Locate the cell with the specified text and output its [x, y] center coordinate. 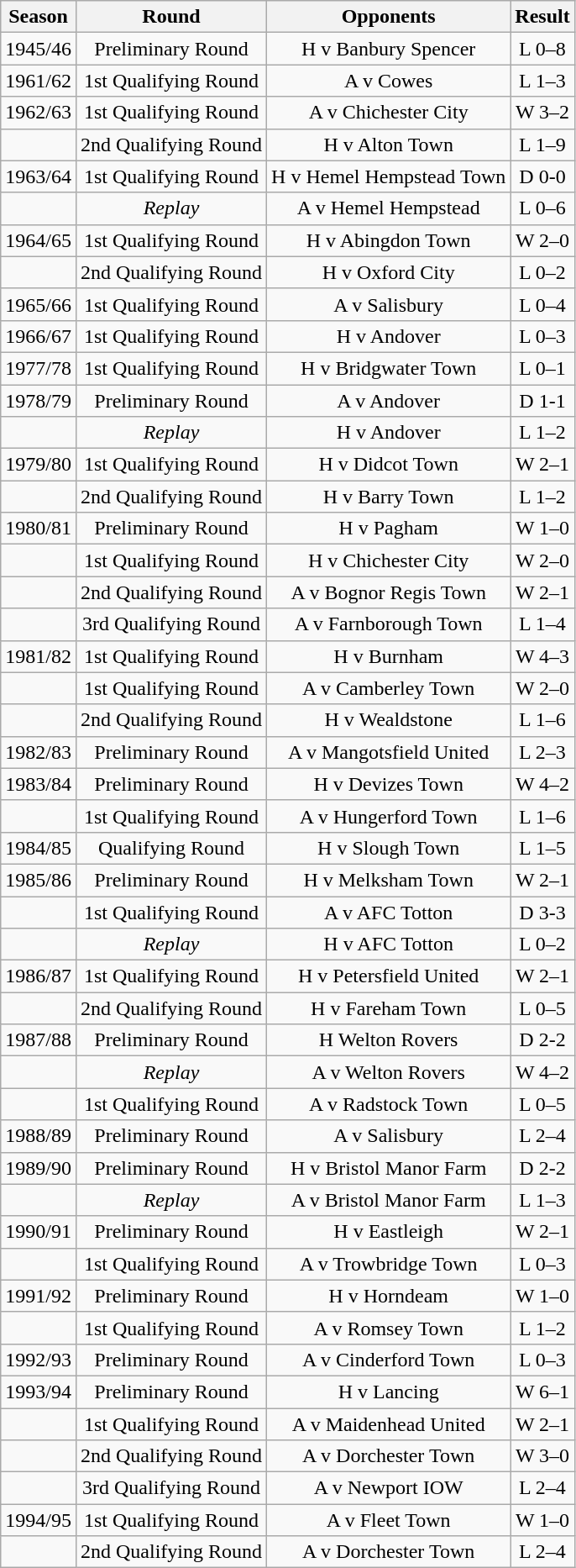
H v Hemel Hempstead Town [389, 176]
H v Fareham Town [389, 1008]
1994/95 [39, 1520]
1981/82 [39, 656]
L 0–1 [542, 368]
Round [171, 17]
H v Petersfield United [389, 976]
A v Radstock Town [389, 1104]
A v Cowes [389, 81]
L 0–6 [542, 208]
A v Trowbridge Town [389, 1264]
H v Abingdon Town [389, 240]
A v Andover [389, 401]
1945/46 [39, 49]
A v Cinderford Town [389, 1360]
A v Newport IOW [389, 1488]
H v AFC Totton [389, 944]
1963/64 [39, 176]
H v Wealdstone [389, 720]
1964/65 [39, 240]
H Welton Rovers [389, 1040]
A v Chichester City [389, 113]
A v Farnborough Town [389, 624]
H v Horndeam [389, 1296]
1977/78 [39, 368]
D 1-1 [542, 401]
A v Hungerford Town [389, 816]
1966/67 [39, 336]
H v Devizes Town [389, 784]
1988/89 [39, 1136]
W 3–0 [542, 1456]
A v Bognor Regis Town [389, 592]
H v Eastleigh [389, 1232]
1980/81 [39, 529]
A v Bristol Manor Farm [389, 1200]
1985/86 [39, 880]
1962/63 [39, 113]
A v Fleet Town [389, 1520]
H v Chichester City [389, 560]
Opponents [389, 17]
W 4–3 [542, 656]
H v Lancing [389, 1392]
A v AFC Totton [389, 912]
H v Pagham [389, 529]
H v Bristol Manor Farm [389, 1168]
W 3–2 [542, 113]
H v Melksham Town [389, 880]
1979/80 [39, 465]
L 2–3 [542, 752]
Result [542, 17]
H v Bridgwater Town [389, 368]
H v Banbury Spencer [389, 49]
A v Mangotsfield United [389, 752]
H v Didcot Town [389, 465]
1961/62 [39, 81]
1990/91 [39, 1232]
H v Burnham [389, 656]
A v Romsey Town [389, 1328]
H v Slough Town [389, 848]
1965/66 [39, 304]
Qualifying Round [171, 848]
1986/87 [39, 976]
1983/84 [39, 784]
W 6–1 [542, 1392]
Season [39, 17]
H v Alton Town [389, 145]
1993/94 [39, 1392]
A v Welton Rovers [389, 1072]
1987/88 [39, 1040]
L 0–8 [542, 49]
1978/79 [39, 401]
A v Hemel Hempstead [389, 208]
1982/83 [39, 752]
1984/85 [39, 848]
A v Maidenhead United [389, 1424]
H v Barry Town [389, 497]
L 1–9 [542, 145]
H v Oxford City [389, 272]
L 1–4 [542, 624]
A v Camberley Town [389, 688]
1991/92 [39, 1296]
L 0–4 [542, 304]
1989/90 [39, 1168]
D 3-3 [542, 912]
D 0-0 [542, 176]
1992/93 [39, 1360]
L 1–5 [542, 848]
